Identify which cell holds the provided text, then report its (x, y) central coordinate. 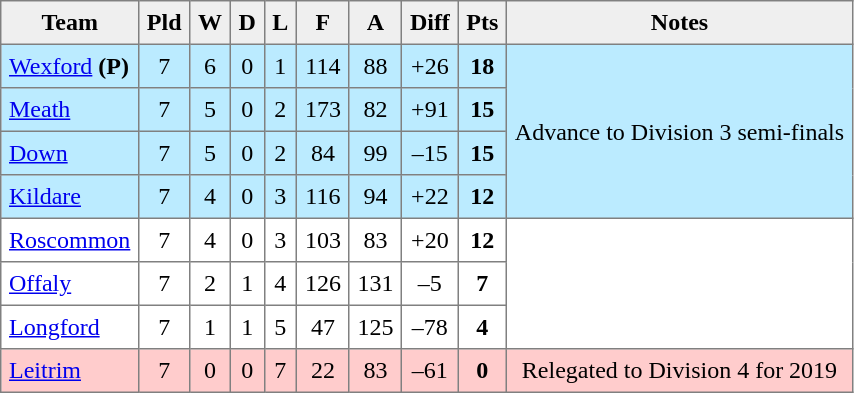
82 (375, 110)
173 (323, 110)
18 (482, 66)
+91 (430, 110)
Relegated to Division 4 for 2019 (680, 371)
–5 (430, 284)
114 (323, 66)
131 (375, 284)
Pld (164, 23)
Meath (70, 110)
Pts (482, 23)
+22 (430, 197)
84 (323, 153)
Roscommon (70, 240)
Leitrim (70, 371)
99 (375, 153)
W (210, 23)
94 (375, 197)
47 (323, 327)
–15 (430, 153)
Offaly (70, 284)
22 (323, 371)
D (247, 23)
Notes (680, 23)
–78 (430, 327)
125 (375, 327)
L (280, 23)
+26 (430, 66)
A (375, 23)
Wexford (P) (70, 66)
88 (375, 66)
Kildare (70, 197)
Team (70, 23)
6 (210, 66)
F (323, 23)
+20 (430, 240)
–61 (430, 371)
Longford (70, 327)
116 (323, 197)
Advance to Division 3 semi-finals (680, 131)
126 (323, 284)
Down (70, 153)
103 (323, 240)
Diff (430, 23)
